For the text-containing cell, return its midpoint in [X, Y] coordinate format. 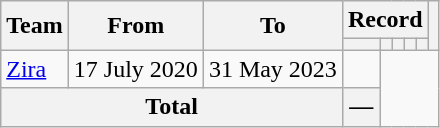
31 May 2023 [272, 69]
To [272, 26]
— [361, 107]
Total [172, 107]
Zira [35, 69]
Record [385, 20]
Team [35, 26]
17 July 2020 [136, 69]
From [136, 26]
